For the text-containing cell, return its midpoint in (x, y) coordinate format. 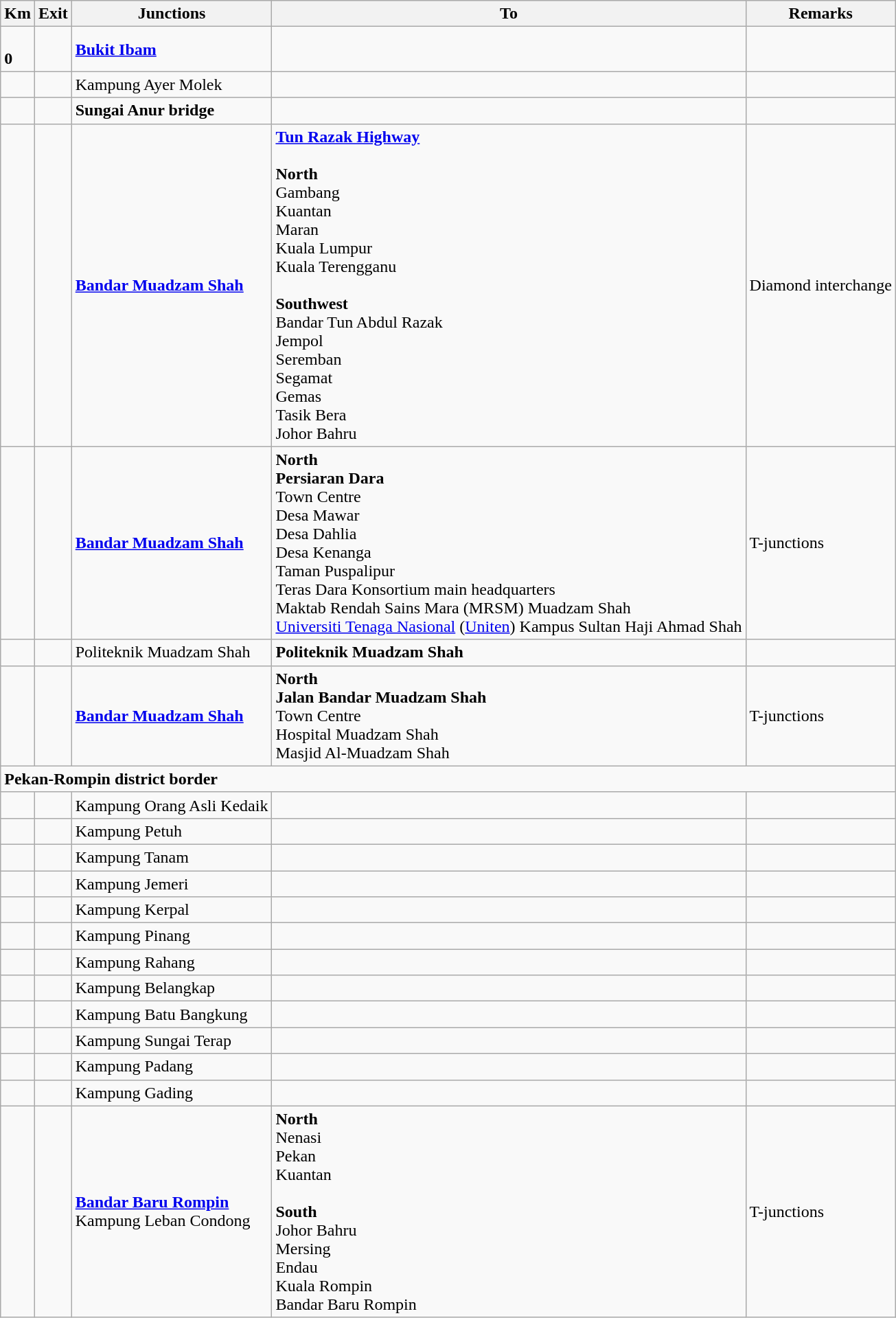
Kampung Padang (172, 1067)
Exit (53, 14)
Kampung Gading (172, 1093)
Km (18, 14)
Kampung Pinang (172, 936)
Kampung Rahang (172, 962)
To (509, 14)
Kampung Belangkap (172, 988)
Junctions (172, 14)
Kampung Sungai Terap (172, 1041)
NorthJalan Bandar Muadzam ShahTown CentreHospital Muadzam Shah Masjid Al-Muadzam Shah (509, 716)
Diamond interchange (820, 285)
Bukit Ibam (172, 49)
Kampung Orang Asli Kedaik (172, 805)
Kampung Kerpal (172, 910)
Kampung Petuh (172, 831)
Remarks (820, 14)
Kampung Ayer Molek (172, 84)
North Nenasi Pekan KuantanSouth Johor Bahru Mersing Endau Kuala Rompin Bandar Baru Rompin (509, 1212)
Kampung Tanam (172, 857)
0 (18, 49)
Kampung Batu Bangkung (172, 1014)
Bandar Baru RompinKampung Leban Condong (172, 1212)
Kampung Jemeri (172, 884)
Sungai Anur bridge (172, 111)
Pekan-Rompin district border (448, 779)
